From the cell containing the given text, extract its center point as (X, Y) coordinate. 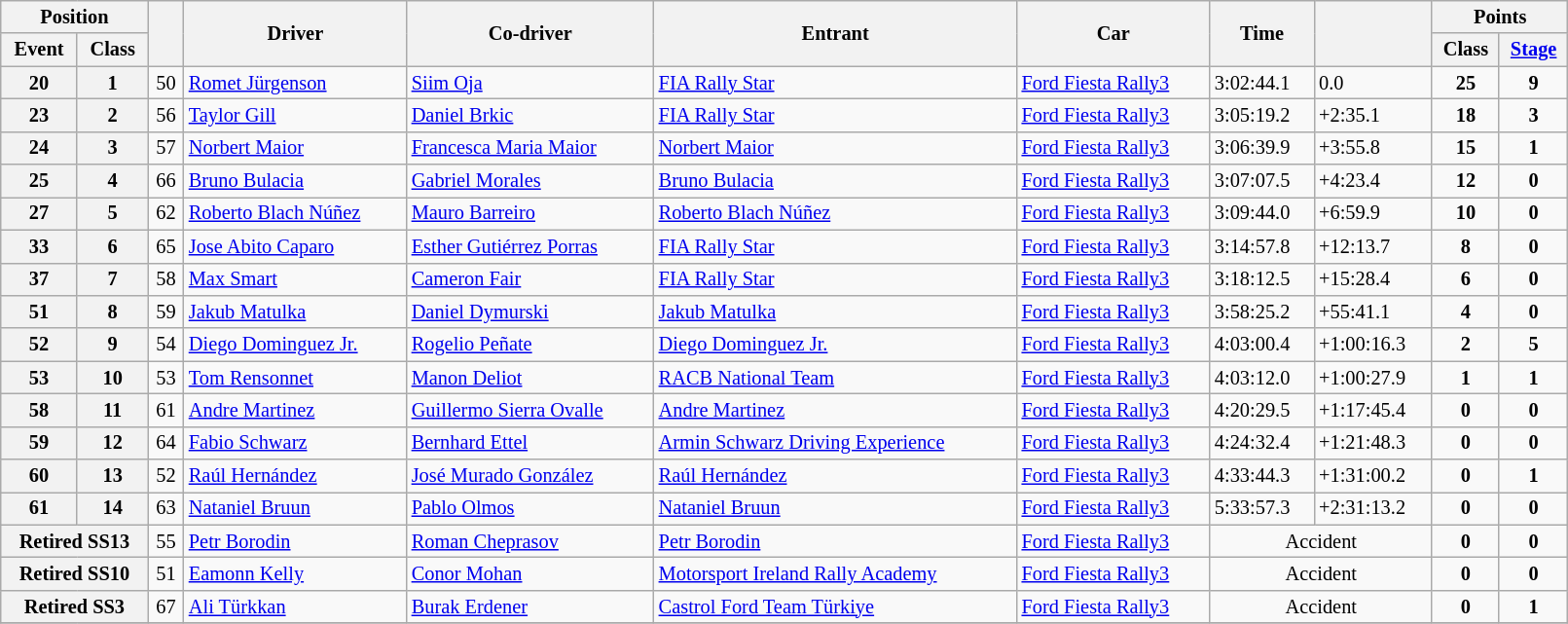
57 (165, 148)
Eamonn Kelly (296, 573)
Motorsport Ireland Rally Academy (835, 573)
33 (39, 246)
3:14:57.8 (1261, 246)
4:20:29.5 (1261, 410)
Co-driver (530, 33)
15 (1466, 148)
5:33:57.3 (1261, 508)
Manon Deliot (530, 378)
Time (1261, 33)
60 (39, 476)
11 (113, 410)
20 (39, 83)
+2:35.1 (1372, 115)
Esther Gutiérrez Porras (530, 246)
62 (165, 213)
+15:28.4 (1372, 279)
Mauro Barreiro (530, 213)
Position (74, 17)
Driver (296, 33)
+1:00:16.3 (1372, 345)
67 (165, 606)
14 (113, 508)
Fabio Schwarz (296, 443)
63 (165, 508)
+6:59.9 (1372, 213)
4:33:44.3 (1261, 476)
56 (165, 115)
Retired SS13 (74, 541)
0.0 (1372, 83)
Romet Jürgenson (296, 83)
3:09:44.0 (1261, 213)
24 (39, 148)
Gabriel Morales (530, 181)
13 (113, 476)
RACB National Team (835, 378)
+1:17:45.4 (1372, 410)
+1:21:48.3 (1372, 443)
Ali Türkkan (296, 606)
Conor Mohan (530, 573)
66 (165, 181)
Tom Rensonnet (296, 378)
4:03:12.0 (1261, 378)
Max Smart (296, 279)
23 (39, 115)
Retired SS3 (74, 606)
Bernhard Ettel (530, 443)
Car (1113, 33)
64 (165, 443)
+4:23.4 (1372, 181)
Daniel Dymurski (530, 312)
18 (1466, 115)
65 (165, 246)
+12:13.7 (1372, 246)
50 (165, 83)
4:24:32.4 (1261, 443)
3:07:07.5 (1261, 181)
4:03:00.4 (1261, 345)
José Murado González (530, 476)
7 (113, 279)
Entrant (835, 33)
Castrol Ford Team Türkiye (835, 606)
+3:55.8 (1372, 148)
Pablo Olmos (530, 508)
37 (39, 279)
3:05:19.2 (1261, 115)
Event (39, 50)
Roman Cheprasov (530, 541)
Jose Abito Caparo (296, 246)
Siim Oja (530, 83)
+2:31:13.2 (1372, 508)
+1:31:00.2 (1372, 476)
3:02:44.1 (1261, 83)
3:18:12.5 (1261, 279)
Taylor Gill (296, 115)
27 (39, 213)
Cameron Fair (530, 279)
Armin Schwarz Driving Experience (835, 443)
Daniel Brkic (530, 115)
54 (165, 345)
3:06:39.9 (1261, 148)
Guillermo Sierra Ovalle (530, 410)
+1:00:27.9 (1372, 378)
+55:41.1 (1372, 312)
Rogelio Peñate (530, 345)
Francesca Maria Maior (530, 148)
3:58:25.2 (1261, 312)
Retired SS10 (74, 573)
Stage (1533, 50)
55 (165, 541)
Burak Erdener (530, 606)
Points (1499, 17)
